Find where the given text appears and provide that cell's center as (x, y) coordinate. 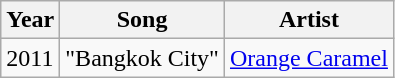
Year (30, 20)
Orange Caramel (308, 58)
2011 (30, 58)
Song (142, 20)
"Bangkok City" (142, 58)
Artist (308, 20)
